Determine the [X, Y] coordinate at the center of the cell enclosing the given text.  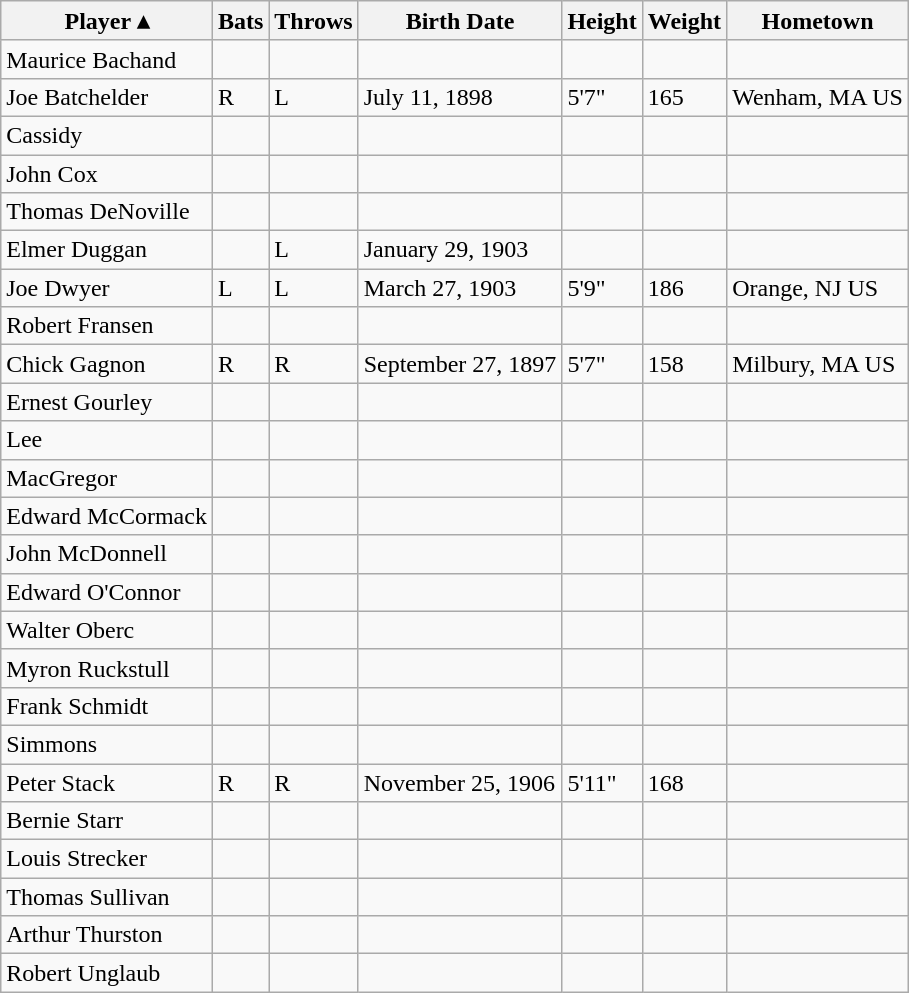
Elmer Duggan [107, 250]
Milbury, MA US [818, 364]
March 27, 1903 [460, 288]
Cassidy [107, 135]
Walter Oberc [107, 630]
Louis Strecker [107, 859]
Birth Date [460, 21]
Edward O'Connor [107, 592]
Chick Gagnon [107, 364]
Joe Batchelder [107, 97]
John McDonnell [107, 554]
Arthur Thurston [107, 935]
Maurice Bachand [107, 59]
Wenham, MA US [818, 97]
168 [684, 783]
Height [602, 21]
Weight [684, 21]
Thomas DeNoville [107, 212]
Throws [314, 21]
Bats [240, 21]
Robert Fransen [107, 326]
5'9" [602, 288]
September 27, 1897 [460, 364]
John Cox [107, 173]
MacGregor [107, 478]
November 25, 1906 [460, 783]
Hometown [818, 21]
Lee [107, 440]
5'11" [602, 783]
165 [684, 97]
Ernest Gourley [107, 402]
Joe Dwyer [107, 288]
Thomas Sullivan [107, 897]
186 [684, 288]
Simmons [107, 744]
Orange, NJ US [818, 288]
Myron Ruckstull [107, 668]
Player ▴ [107, 21]
Edward McCormack [107, 516]
158 [684, 364]
January 29, 1903 [460, 250]
Robert Unglaub [107, 973]
Frank Schmidt [107, 706]
July 11, 1898 [460, 97]
Bernie Starr [107, 821]
Peter Stack [107, 783]
